Provide the (x, y) coordinate of the cell's center where the given text is located.  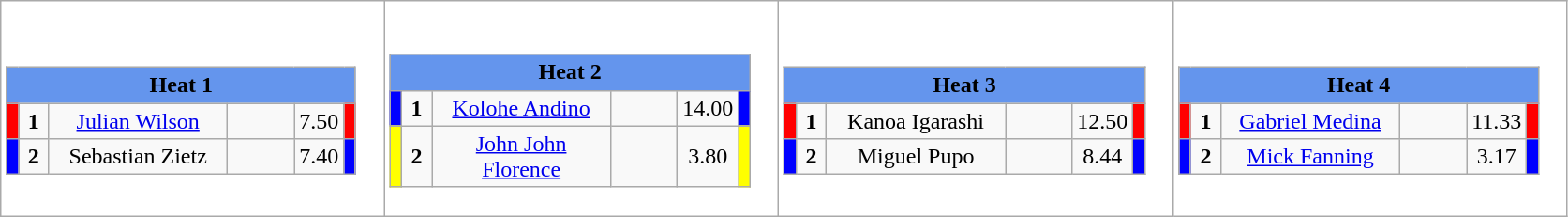
Heat 3 1 Kanoa Igarashi 12.50 2 Miguel Pupo 8.44 (977, 109)
Heat 1 (181, 85)
Heat 1 1 Julian Wilson 7.50 2 Sebastian Zietz 7.40 (193, 109)
11.33 (1497, 121)
12.50 (1102, 121)
7.40 (319, 157)
Sebastian Zietz (139, 157)
Heat 3 (964, 85)
Heat 2 (570, 72)
Miguel Pupo (917, 157)
Heat 4 (1359, 85)
3.80 (709, 156)
Julian Wilson (139, 121)
Kolohe Andino (521, 108)
Heat 2 1 Kolohe Andino 14.00 2 John John Florence 3.80 (581, 109)
14.00 (709, 108)
Mick Fanning (1310, 157)
8.44 (1102, 157)
John John Florence (521, 156)
7.50 (319, 121)
Gabriel Medina (1310, 121)
Heat 4 1 Gabriel Medina 11.33 2 Mick Fanning 3.17 (1370, 109)
Kanoa Igarashi (917, 121)
3.17 (1497, 157)
